Capture the cell that displays the provided text and extract its [x, y] central coordinate. 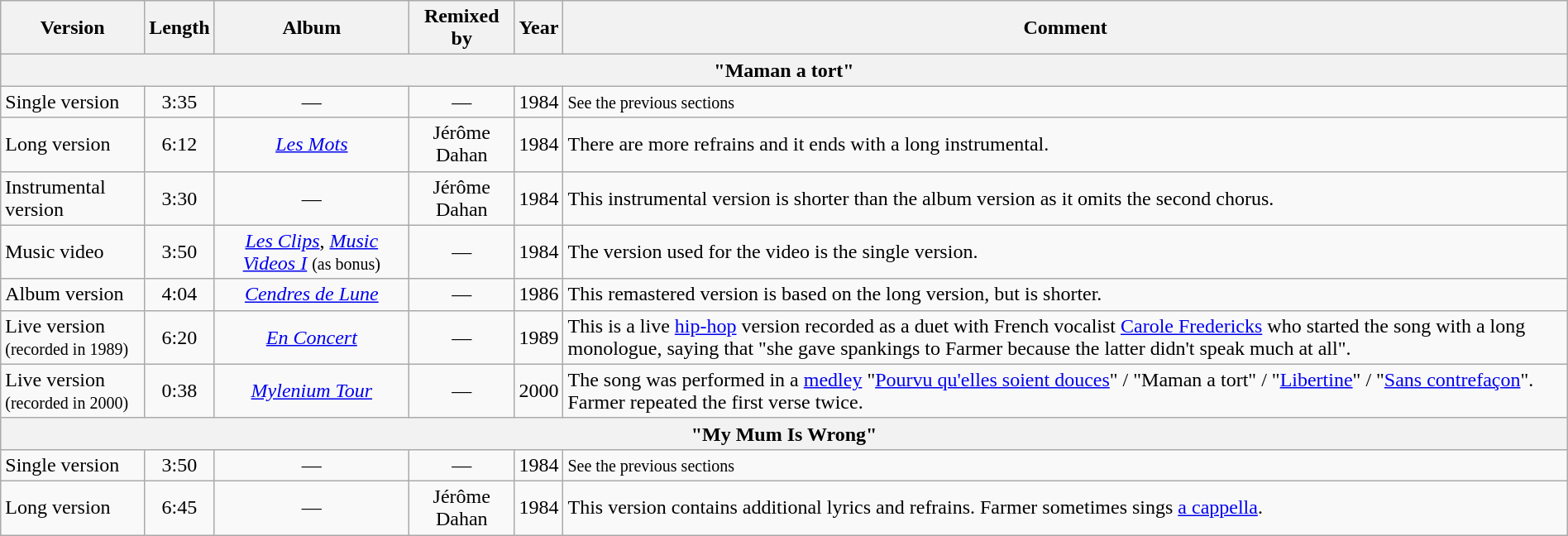
Instrumental version [73, 199]
Cendres de Lune [311, 294]
Mylenium Tour [311, 390]
Album version [73, 294]
This remastered version is based on the long version, but is shorter. [1065, 294]
This version contains additional lyrics and refrains. Farmer sometimes sings a cappella. [1065, 508]
Live version (recorded in 2000) [73, 390]
3:30 [179, 199]
6:20 [179, 337]
3:35 [179, 102]
6:45 [179, 508]
En Concert [311, 337]
Les Clips, Music Videos I (as bonus) [311, 251]
4:04 [179, 294]
2000 [539, 390]
Version [73, 28]
There are more refrains and it ends with a long instrumental. [1065, 144]
Music video [73, 251]
Live version (recorded in 1989) [73, 337]
Album [311, 28]
Les Mots [311, 144]
1986 [539, 294]
Year [539, 28]
1989 [539, 337]
The version used for the video is the single version. [1065, 251]
Remixed by [461, 28]
Comment [1065, 28]
0:38 [179, 390]
"My Mum Is Wrong" [784, 433]
This instrumental version is shorter than the album version as it omits the second chorus. [1065, 199]
Length [179, 28]
6:12 [179, 144]
"Maman a tort" [784, 70]
